From the cell containing the given text, extract its center point as (x, y) coordinate. 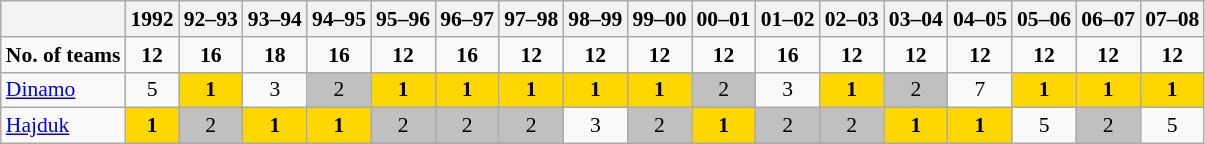
07–08 (1172, 19)
92–93 (211, 19)
94–95 (339, 19)
97–98 (531, 19)
1992 (152, 19)
95–96 (403, 19)
18 (275, 55)
Dinamo (64, 90)
02–03 (852, 19)
03–04 (916, 19)
98–99 (595, 19)
06–07 (1108, 19)
93–94 (275, 19)
01–02 (788, 19)
96–97 (467, 19)
05–06 (1044, 19)
No. of teams (64, 55)
7 (980, 90)
00–01 (724, 19)
Hajduk (64, 126)
99–00 (659, 19)
04–05 (980, 19)
